Determine the (X, Y) coordinate at the center of the cell enclosing the given text.  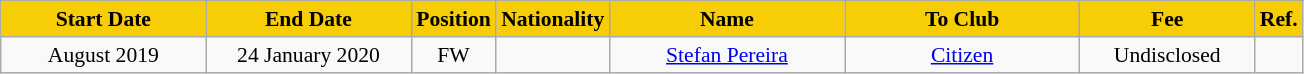
To Club (962, 19)
End Date (308, 19)
Undisclosed (1168, 55)
Start Date (104, 19)
Ref. (1279, 19)
Stefan Pereira (726, 55)
Position (454, 19)
Name (726, 19)
Citizen (962, 55)
Fee (1168, 19)
24 January 2020 (308, 55)
August 2019 (104, 55)
FW (454, 55)
Nationality (552, 19)
